Extract the [X, Y] coordinate from the center of the cell holding the provided text.  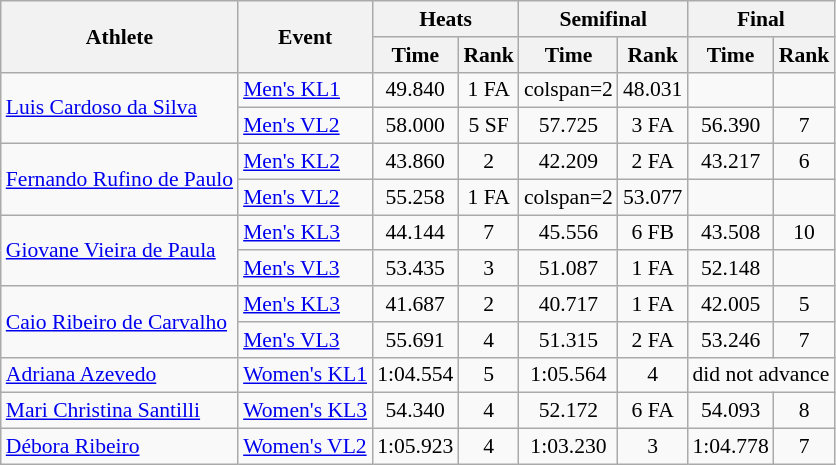
43.217 [730, 162]
did not advance [760, 375]
Giovane Vieira de Paula [120, 250]
55.258 [415, 197]
Luis Cardoso da Silva [120, 108]
Athlete [120, 36]
6 [804, 162]
43.508 [730, 233]
6 FA [652, 411]
45.556 [568, 233]
Heats [446, 19]
51.087 [568, 269]
6 FB [652, 233]
55.691 [415, 340]
Men's KL2 [305, 162]
57.725 [568, 126]
53.077 [652, 197]
56.390 [730, 126]
40.717 [568, 304]
Débora Ribeiro [120, 447]
48.031 [652, 90]
49.840 [415, 90]
10 [804, 233]
Caio Ribeiro de Carvalho [120, 322]
8 [804, 411]
53.246 [730, 340]
44.144 [415, 233]
1:05.564 [568, 375]
53.435 [415, 269]
42.209 [568, 162]
51.315 [568, 340]
42.005 [730, 304]
54.093 [730, 411]
1:04.778 [730, 447]
58.000 [415, 126]
1:05.923 [415, 447]
Women's VL2 [305, 447]
41.687 [415, 304]
Fernando Rufino de Paulo [120, 180]
43.860 [415, 162]
1:03.230 [568, 447]
52.172 [568, 411]
3 FA [652, 126]
Men's KL1 [305, 90]
Final [760, 19]
Mari Christina Santilli [120, 411]
Women's KL3 [305, 411]
52.148 [730, 269]
Event [305, 36]
1:04.554 [415, 375]
54.340 [415, 411]
5 SF [488, 126]
Women's KL1 [305, 375]
Semifinal [604, 19]
Adriana Azevedo [120, 375]
